Output the [X, Y] coordinate of the center of the cell containing the given text.  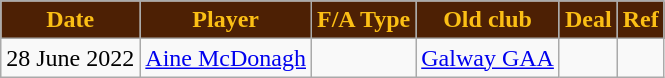
F/A Type [364, 20]
Aine McDonagh [226, 58]
Ref [640, 20]
28 June 2022 [70, 58]
Deal [588, 20]
Date [70, 20]
Old club [488, 20]
Player [226, 20]
Galway GAA [488, 58]
